Locate the cell with the specified text and output its (X, Y) center coordinate. 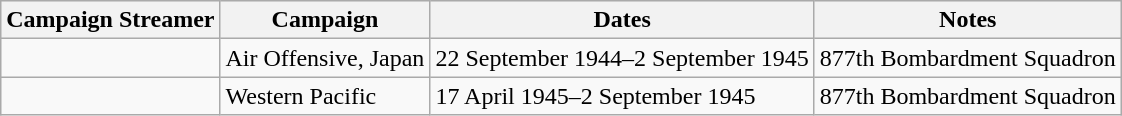
Campaign (325, 20)
Western Pacific (325, 96)
Campaign Streamer (110, 20)
Dates (622, 20)
22 September 1944–2 September 1945 (622, 58)
Notes (968, 20)
17 April 1945–2 September 1945 (622, 96)
Air Offensive, Japan (325, 58)
